Return (X, Y) of the center of cell containing provided text 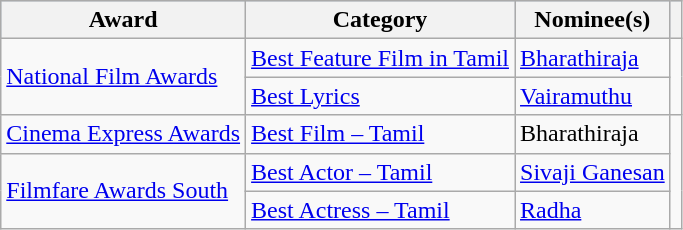
Vairamuthu (592, 96)
Cinema Express Awards (124, 134)
Best Actress – Tamil (380, 210)
Category (380, 20)
National Film Awards (124, 77)
Best Actor – Tamil (380, 172)
Nominee(s) (592, 20)
Best Feature Film in Tamil (380, 58)
Radha (592, 210)
Best Lyrics (380, 96)
Best Film – Tamil (380, 134)
Filmfare Awards South (124, 191)
Award (124, 20)
Sivaji Ganesan (592, 172)
